Return the (x, y) coordinate for the center point of the cell that contains the specified text.  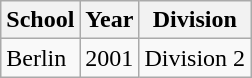
Division (195, 20)
Berlin (40, 58)
School (40, 20)
2001 (110, 58)
Year (110, 20)
Division 2 (195, 58)
